Identify which cell holds the provided text, then report its [x, y] central coordinate. 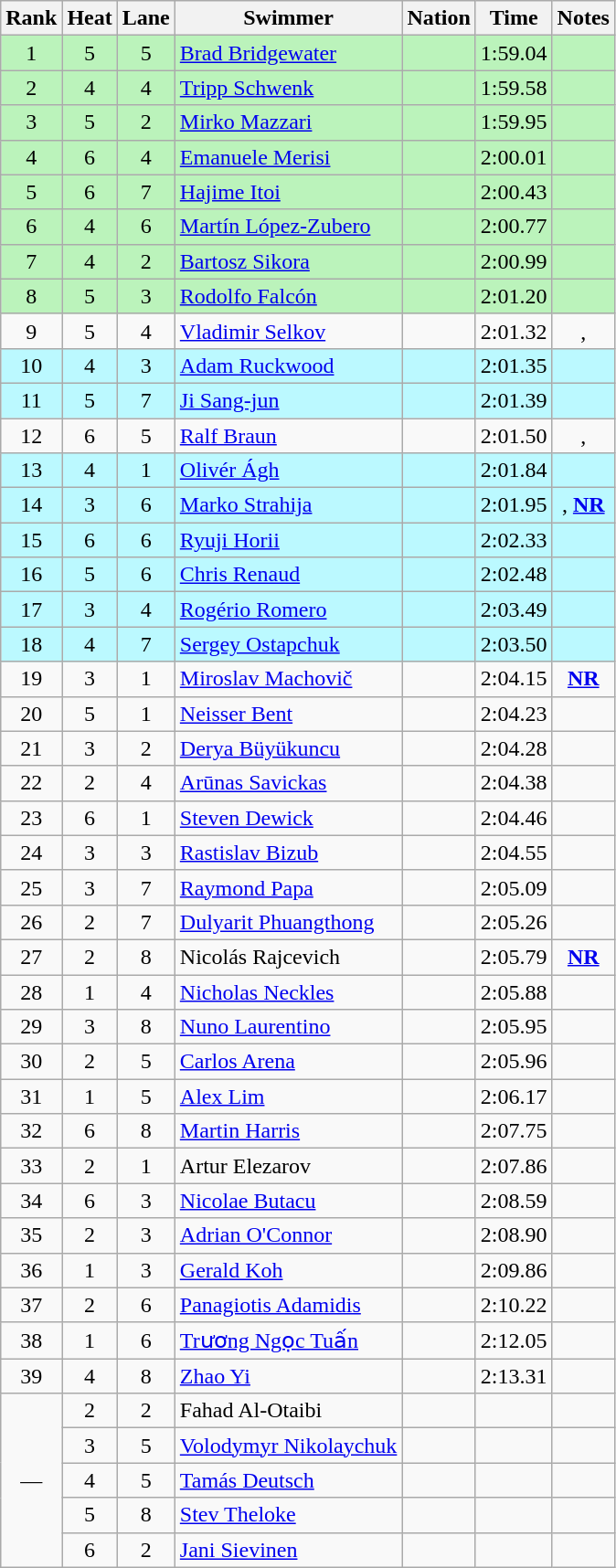
24 [31, 853]
2:01.20 [514, 296]
2:01.50 [514, 436]
Nicholas Neckles [289, 991]
28 [31, 991]
37 [31, 1305]
2:13.31 [514, 1376]
Artur Elezarov [289, 1166]
10 [31, 366]
16 [31, 575]
Ji Sang-jun [289, 400]
Emanuele Merisi [289, 157]
Hajime Itoi [289, 192]
, NR [583, 505]
Steven Dewick [289, 818]
27 [31, 957]
— [31, 1480]
Rastislav Bizub [289, 853]
2:08.90 [514, 1235]
Heat [90, 18]
Stev Theloke [289, 1515]
34 [31, 1201]
Panagiotis Adamidis [289, 1305]
31 [31, 1097]
2:06.17 [514, 1097]
2:01.35 [514, 366]
2:05.26 [514, 922]
19 [31, 679]
14 [31, 505]
36 [31, 1270]
Bartosz Sikora [289, 261]
Brad Bridgewater [289, 53]
2:04.55 [514, 853]
2:05.09 [514, 887]
Rodolfo Falcón [289, 296]
26 [31, 922]
2:02.48 [514, 575]
18 [31, 644]
2:04.15 [514, 679]
Nicolás Rajcevich [289, 957]
2:04.46 [514, 818]
2:01.95 [514, 505]
2:03.50 [514, 644]
29 [31, 1027]
23 [31, 818]
2:01.84 [514, 471]
2:05.79 [514, 957]
1:59.58 [514, 88]
20 [31, 714]
Ryuji Horii [289, 540]
Derya Büyükuncu [289, 748]
Rank [31, 18]
9 [31, 331]
15 [31, 540]
22 [31, 783]
25 [31, 887]
2:09.86 [514, 1270]
2:00.43 [514, 192]
2:00.77 [514, 227]
Dulyarit Phuangthong [289, 922]
21 [31, 748]
2:02.33 [514, 540]
17 [31, 609]
Martín López-Zubero [289, 227]
Nuno Laurentino [289, 1027]
38 [31, 1340]
1:59.04 [514, 53]
Rogério Romero [289, 609]
Jani Sievinen [289, 1550]
Marko Strahija [289, 505]
Carlos Arena [289, 1062]
11 [31, 400]
Mirko Mazzari [289, 122]
Martin Harris [289, 1131]
Miroslav Machovič [289, 679]
12 [31, 436]
2:01.39 [514, 400]
35 [31, 1235]
Arūnas Savickas [289, 783]
Notes [583, 18]
2:10.22 [514, 1305]
2:04.28 [514, 748]
2:04.38 [514, 783]
Alex Lim [289, 1097]
1:59.95 [514, 122]
13 [31, 471]
Neisser Bent [289, 714]
Sergey Ostapchuk [289, 644]
Raymond Papa [289, 887]
33 [31, 1166]
Nicolae Butacu [289, 1201]
Zhao Yi [289, 1376]
Nation [439, 18]
Adam Ruckwood [289, 366]
2:07.75 [514, 1131]
2:12.05 [514, 1340]
Olivér Ágh [289, 471]
2:04.23 [514, 714]
Time [514, 18]
Trương Ngọc Tuấn [289, 1340]
Tamás Deutsch [289, 1480]
2:08.59 [514, 1201]
Swimmer [289, 18]
Ralf Braun [289, 436]
2:07.86 [514, 1166]
2:05.96 [514, 1062]
Fahad Al-Otaibi [289, 1411]
30 [31, 1062]
Chris Renaud [289, 575]
39 [31, 1376]
2:01.32 [514, 331]
Tripp Schwenk [289, 88]
Adrian O'Connor [289, 1235]
2:00.01 [514, 157]
Vladimir Selkov [289, 331]
Gerald Koh [289, 1270]
2:00.99 [514, 261]
2:05.88 [514, 991]
Volodymyr Nikolaychuk [289, 1446]
2:03.49 [514, 609]
Lane [146, 18]
2:05.95 [514, 1027]
32 [31, 1131]
